Return [X, Y] of the center of cell containing provided text 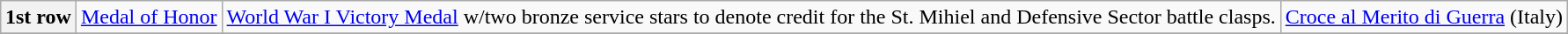
Medal of Honor [149, 17]
1st row [38, 17]
World War I Victory Medal w/two bronze service stars to denote credit for the St. Mihiel and Defensive Sector battle clasps. [751, 17]
Croce al Merito di Guerra (Italy) [1424, 17]
